For the text-containing cell, return its midpoint in (X, Y) coordinate format. 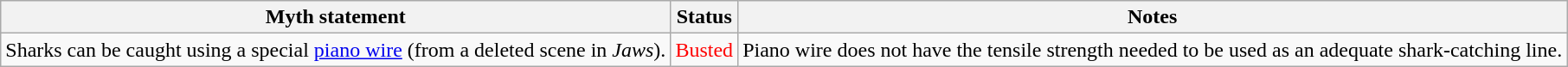
Myth statement (336, 17)
Busted (704, 50)
Sharks can be caught using a special piano wire (from a deleted scene in Jaws). (336, 50)
Notes (1153, 17)
Status (704, 17)
Piano wire does not have the tensile strength needed to be used as an adequate shark-catching line. (1153, 50)
